For the text-containing cell, return its midpoint in (x, y) coordinate format. 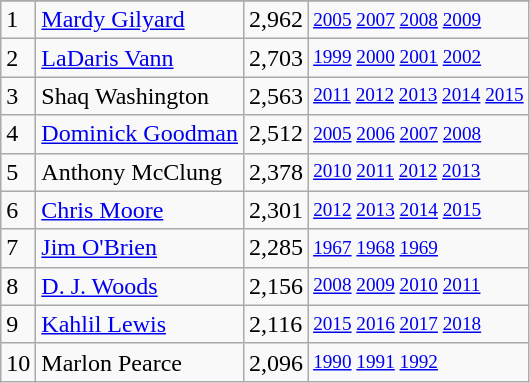
7 (18, 248)
Dominick Goodman (140, 134)
D. J. Woods (140, 286)
2005 2006 2007 2008 (419, 134)
2,563 (276, 96)
LaDaris Vann (140, 58)
2,156 (276, 286)
2008 2009 2010 2011 (419, 286)
Anthony McClung (140, 172)
2,512 (276, 134)
Jim O'Brien (140, 248)
Kahlil Lewis (140, 324)
10 (18, 362)
9 (18, 324)
1999 2000 2001 2002 (419, 58)
1 (18, 20)
5 (18, 172)
Chris Moore (140, 210)
6 (18, 210)
2005 2007 2008 2009 (419, 20)
2012 2013 2014 2015 (419, 210)
1990 1991 1992 (419, 362)
8 (18, 286)
2 (18, 58)
2,962 (276, 20)
2,116 (276, 324)
Mardy Gilyard (140, 20)
4 (18, 134)
Shaq Washington (140, 96)
2,378 (276, 172)
2,301 (276, 210)
2011 2012 2013 2014 2015 (419, 96)
1967 1968 1969 (419, 248)
2,096 (276, 362)
3 (18, 96)
2015 2016 2017 2018 (419, 324)
Marlon Pearce (140, 362)
2,703 (276, 58)
2,285 (276, 248)
2010 2011 2012 2013 (419, 172)
